From the cell containing the given text, extract its center point as [X, Y] coordinate. 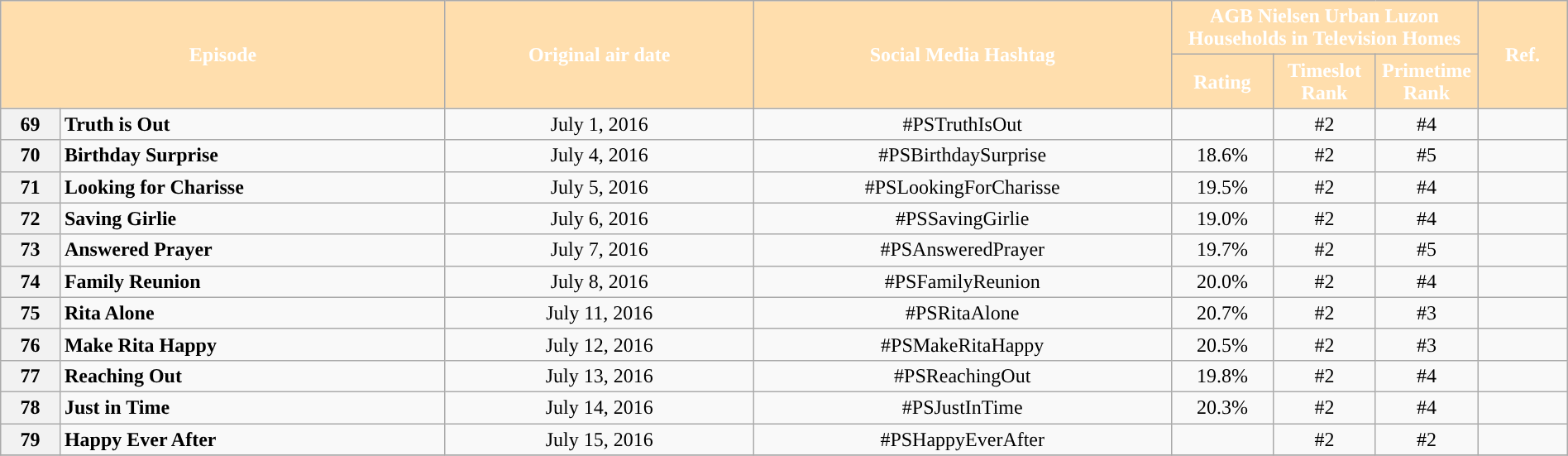
19.0% [1222, 218]
July 15, 2016 [599, 439]
Looking for Charisse [252, 187]
Answered Prayer [252, 250]
20.5% [1222, 344]
18.6% [1222, 156]
AGB Nielsen Urban Luzon Households in Television Homes [1325, 28]
Just in Time [252, 407]
#PSFamilyReunion [963, 281]
#PSTruthIsOut [963, 124]
July 13, 2016 [599, 376]
Original air date [599, 55]
July 12, 2016 [599, 344]
July 14, 2016 [599, 407]
71 [31, 187]
July 5, 2016 [599, 187]
Social Media Hashtag [963, 55]
Saving Girlie [252, 218]
70 [31, 156]
Episode [223, 55]
July 11, 2016 [599, 313]
Reaching Out [252, 376]
#PSReachingOut [963, 376]
#PSJustInTime [963, 407]
69 [31, 124]
Timeslot Rank [1325, 81]
July 6, 2016 [599, 218]
75 [31, 313]
#PSHappyEverAfter [963, 439]
July 4, 2016 [599, 156]
#PSLookingForCharisse [963, 187]
Happy Ever After [252, 439]
20.0% [1222, 281]
76 [31, 344]
Truth is Out [252, 124]
79 [31, 439]
#PSRitaAlone [963, 313]
19.7% [1222, 250]
77 [31, 376]
Rita Alone [252, 313]
Birthday Surprise [252, 156]
Primetime Rank [1427, 81]
74 [31, 281]
Ref. [1523, 55]
20.3% [1222, 407]
July 8, 2016 [599, 281]
73 [31, 250]
72 [31, 218]
July 7, 2016 [599, 250]
#PSMakeRitaHappy [963, 344]
19.5% [1222, 187]
19.8% [1222, 376]
#PSSavingGirlie [963, 218]
20.7% [1222, 313]
Make Rita Happy [252, 344]
July 1, 2016 [599, 124]
Family Reunion [252, 281]
Rating [1222, 81]
#PSAnsweredPrayer [963, 250]
78 [31, 407]
#PSBirthdaySurprise [963, 156]
